Provide the (x, y) coordinate of the cell's center where the given text is located.  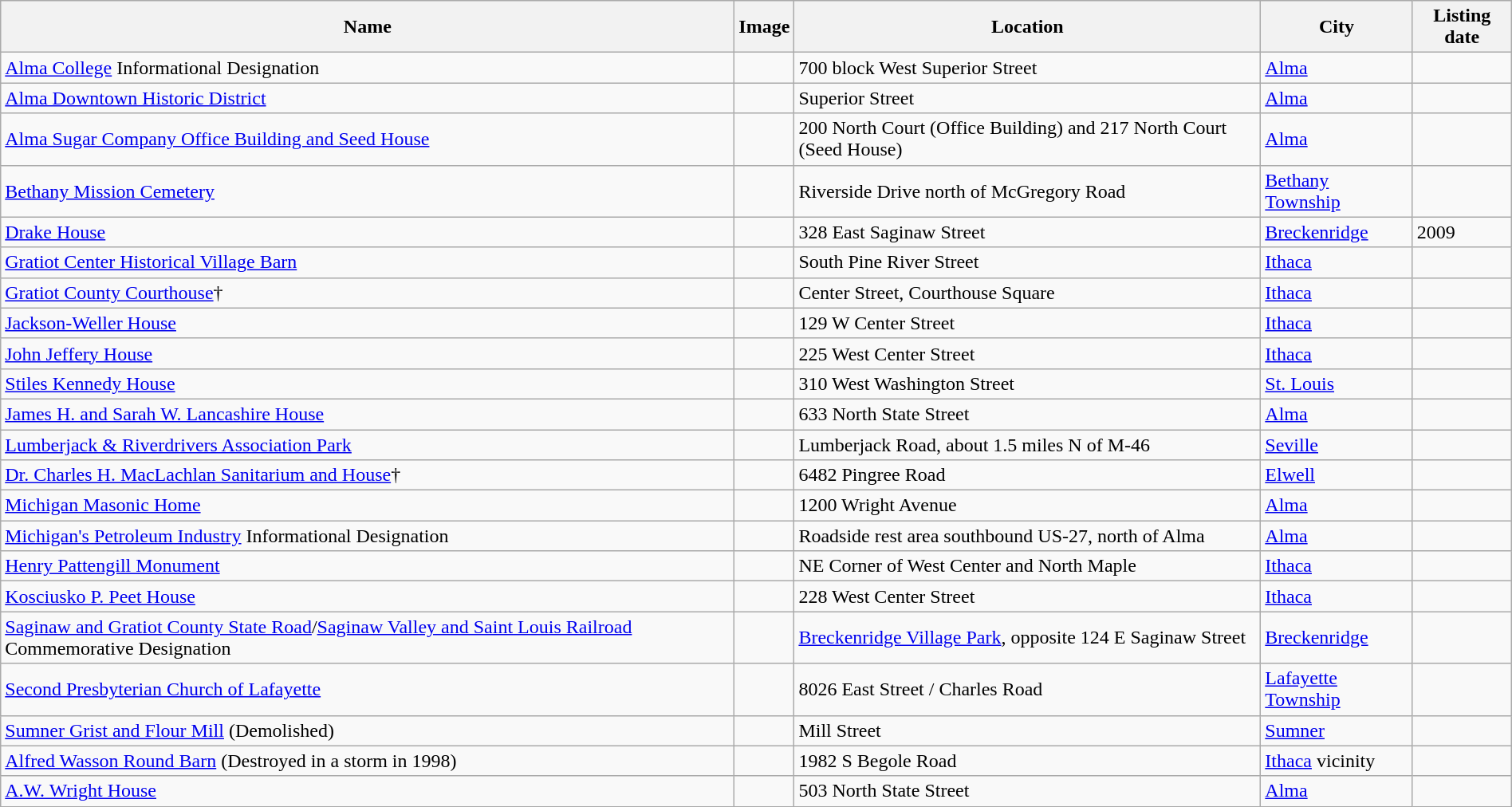
Stiles Kennedy House (368, 384)
Alfred Wasson Round Barn (Destroyed in a storm in 1998) (368, 761)
Bethany Mission Cemetery (368, 191)
1982 S Begole Road (1027, 761)
Mill Street (1027, 730)
South Pine River Street (1027, 262)
Alma College Informational Designation (368, 68)
Listing date (1462, 27)
Lafayette Township (1337, 689)
200 North Court (Office Building) and 217 North Court (Seed House) (1027, 139)
225 West Center Street (1027, 353)
James H. and Sarah W. Lancashire House (368, 414)
700 block West Superior Street (1027, 68)
Center Street, Courthouse Square (1027, 293)
8026 East Street / Charles Road (1027, 689)
Michigan's Petroleum Industry Informational Designation (368, 536)
328 East Saginaw Street (1027, 232)
310 West Washington Street (1027, 384)
Kosciusko P. Peet House (368, 596)
129 W Center Street (1027, 323)
503 North State Street (1027, 791)
Lumberjack Road, about 1.5 miles N of M-46 (1027, 444)
Name (368, 27)
Roadside rest area southbound US-27, north of Alma (1027, 536)
Image (764, 27)
Sumner Grist and Flour Mill (Demolished) (368, 730)
City (1337, 27)
Riverside Drive north of McGregory Road (1027, 191)
Alma Downtown Historic District (368, 98)
Location (1027, 27)
Bethany Township (1337, 191)
Breckenridge Village Park, opposite 124 E Saginaw Street (1027, 638)
Seville (1337, 444)
NE Corner of West Center and North Maple (1027, 566)
Second Presbyterian Church of Lafayette (368, 689)
A.W. Wright House (368, 791)
Superior Street (1027, 98)
Elwell (1337, 475)
Gratiot Center Historical Village Barn (368, 262)
2009 (1462, 232)
St. Louis (1337, 384)
Henry Pattengill Monument (368, 566)
Dr. Charles H. MacLachlan Sanitarium and House† (368, 475)
6482 Pingree Road (1027, 475)
Michigan Masonic Home (368, 506)
Saginaw and Gratiot County State Road/Saginaw Valley and Saint Louis Railroad Commemorative Designation (368, 638)
Alma Sugar Company Office Building and Seed House (368, 139)
Lumberjack & Riverdrivers Association Park (368, 444)
Gratiot County Courthouse† (368, 293)
228 West Center Street (1027, 596)
633 North State Street (1027, 414)
1200 Wright Avenue (1027, 506)
John Jeffery House (368, 353)
Ithaca vicinity (1337, 761)
Drake House (368, 232)
Jackson-Weller House (368, 323)
Sumner (1337, 730)
